Identify which cell holds the provided text, then report its (X, Y) central coordinate. 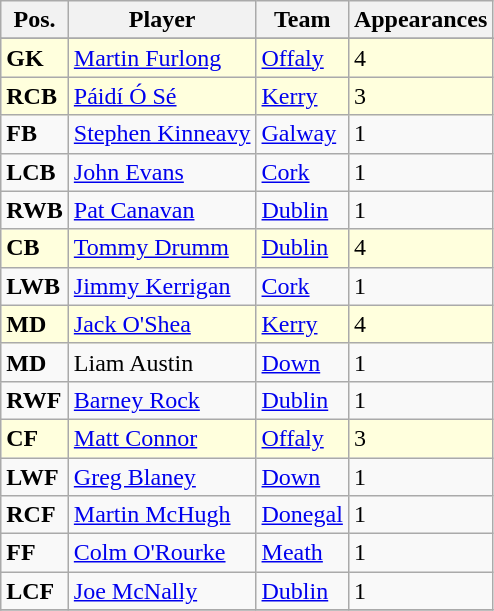
Jack O'Shea (162, 324)
FB (35, 134)
Player (162, 20)
RCB (35, 96)
Martin McHugh (162, 515)
CF (35, 438)
LCF (35, 591)
Appearances (420, 20)
GK (35, 58)
Meath (302, 553)
RWB (35, 210)
Joe McNally (162, 591)
LWF (35, 477)
Pat Canavan (162, 210)
Team (302, 20)
Galway (302, 134)
Colm O'Rourke (162, 553)
John Evans (162, 172)
RWF (35, 400)
LCB (35, 172)
Stephen Kinneavy (162, 134)
Liam Austin (162, 362)
Tommy Drumm (162, 248)
Jimmy Kerrigan (162, 286)
CB (35, 248)
LWB (35, 286)
Matt Connor (162, 438)
RCF (35, 515)
Donegal (302, 515)
Barney Rock (162, 400)
Greg Blaney (162, 477)
FF (35, 553)
Martin Furlong (162, 58)
Pos. (35, 20)
Páidí Ó Sé (162, 96)
